Return the (x, y) coordinate for the center point of the cell that contains the specified text.  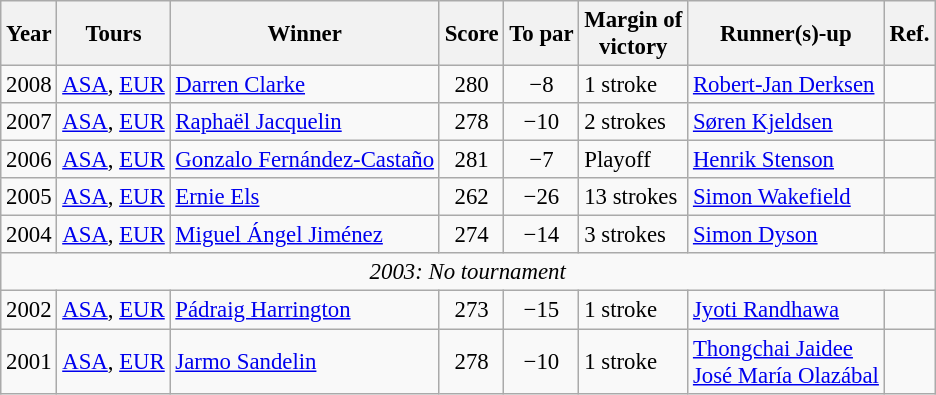
2002 (29, 310)
2003: No tournament (468, 273)
Robert-Jan Derksen (786, 85)
2005 (29, 197)
Simon Wakefield (786, 197)
Miguel Ángel Jiménez (304, 235)
274 (472, 235)
273 (472, 310)
281 (472, 160)
280 (472, 85)
2 strokes (634, 122)
Playoff (634, 160)
Jarmo Sandelin (304, 362)
Raphaël Jacquelin (304, 122)
Margin ofvictory (634, 34)
2006 (29, 160)
2008 (29, 85)
Tours (114, 34)
Year (29, 34)
Søren Kjeldsen (786, 122)
Winner (304, 34)
Ref. (909, 34)
Gonzalo Fernández-Castaño (304, 160)
13 strokes (634, 197)
−26 (542, 197)
3 strokes (634, 235)
−7 (542, 160)
2004 (29, 235)
To par (542, 34)
2007 (29, 122)
−8 (542, 85)
Pádraig Harrington (304, 310)
−14 (542, 235)
Score (472, 34)
Darren Clarke (304, 85)
2001 (29, 362)
Jyoti Randhawa (786, 310)
Ernie Els (304, 197)
−15 (542, 310)
262 (472, 197)
Henrik Stenson (786, 160)
Simon Dyson (786, 235)
Thongchai Jaidee José María Olazábal (786, 362)
Runner(s)-up (786, 34)
